From the cell containing the given text, extract its center point as [X, Y] coordinate. 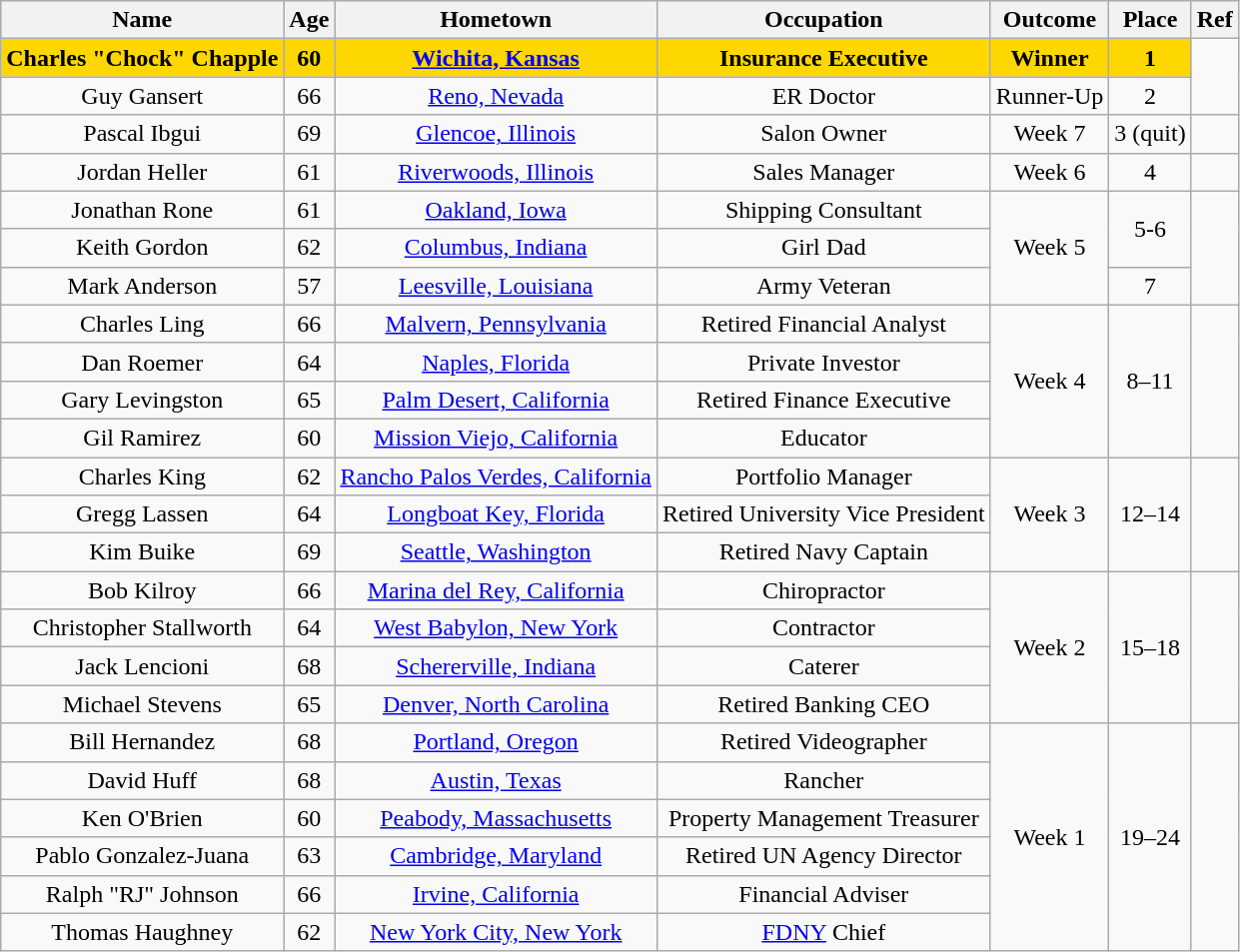
8–11 [1150, 381]
Portfolio Manager [823, 476]
7 [1150, 286]
Charles "Chock" Chapple [142, 58]
Ken O'Brien [142, 818]
Financial Adviser [823, 894]
Pascal Ibgui [142, 134]
Rancher [823, 780]
19–24 [1150, 837]
Retired Videographer [823, 742]
3 (quit) [1150, 134]
Cambridge, Maryland [496, 856]
Palm Desert, California [496, 400]
Insurance Executive [823, 58]
2 [1150, 96]
Mission Viejo, California [496, 438]
Austin, Texas [496, 780]
Bob Kilroy [142, 590]
Educator [823, 438]
15–18 [1150, 647]
Rancho Palos Verdes, California [496, 476]
Week 1 [1049, 837]
Name [142, 20]
Schererville, Indiana [496, 666]
12–14 [1150, 514]
Ralph "RJ" Johnson [142, 894]
5-6 [1150, 229]
Portland, Oregon [496, 742]
Irvine, California [496, 894]
Seattle, Washington [496, 552]
West Babylon, New York [496, 628]
Jonathan Rone [142, 210]
Gil Ramirez [142, 438]
New York City, New York [496, 932]
Retired Financial Analyst [823, 324]
Contractor [823, 628]
Week 7 [1049, 134]
Reno, Nevada [496, 96]
Marina del Rey, California [496, 590]
Michael Stevens [142, 704]
Riverwoods, Illinois [496, 172]
Property Management Treasurer [823, 818]
Christopher Stallworth [142, 628]
Columbus, Indiana [496, 248]
Malvern, Pennsylvania [496, 324]
4 [1150, 172]
63 [310, 856]
Ref [1215, 20]
Retired Banking CEO [823, 704]
Guy Gansert [142, 96]
Shipping Consultant [823, 210]
Week 3 [1049, 514]
Caterer [823, 666]
Place [1150, 20]
Salon Owner [823, 134]
ER Doctor [823, 96]
Longboat Key, Florida [496, 514]
Jack Lencioni [142, 666]
Jordan Heller [142, 172]
Runner-Up [1049, 96]
Glencoe, Illinois [496, 134]
Week 6 [1049, 172]
Mark Anderson [142, 286]
Retired University Vice President [823, 514]
Gregg Lassen [142, 514]
David Huff [142, 780]
Denver, North Carolina [496, 704]
Outcome [1049, 20]
Kim Buike [142, 552]
Winner [1049, 58]
Occupation [823, 20]
Age [310, 20]
Hometown [496, 20]
Chiropractor [823, 590]
Week 4 [1049, 381]
Week 5 [1049, 248]
Week 2 [1049, 647]
57 [310, 286]
Charles Ling [142, 324]
Peabody, Massachusetts [496, 818]
Retired Navy Captain [823, 552]
Leesville, Louisiana [496, 286]
Girl Dad [823, 248]
Charles King [142, 476]
Wichita, Kansas [496, 58]
Dan Roemer [142, 362]
1 [1150, 58]
Gary Levingston [142, 400]
Pablo Gonzalez-Juana [142, 856]
FDNY Chief [823, 932]
Naples, Florida [496, 362]
Oakland, Iowa [496, 210]
Sales Manager [823, 172]
Keith Gordon [142, 248]
Army Veteran [823, 286]
Retired UN Agency Director [823, 856]
Retired Finance Executive [823, 400]
Private Investor [823, 362]
Thomas Haughney [142, 932]
Bill Hernandez [142, 742]
